Search for the cell housing the specified text and yield its (X, Y) center coordinate. 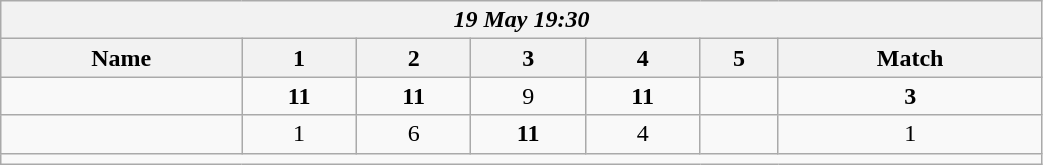
6 (414, 134)
9 (528, 96)
19 May 19:30 (522, 20)
Match (910, 58)
2 (414, 58)
Name (122, 58)
5 (739, 58)
